Determine the [X, Y] coordinate at the center of the cell enclosing the given text.  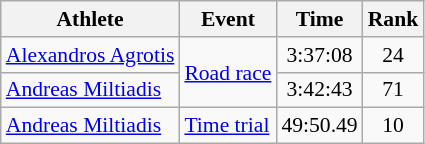
3:42:43 [319, 90]
Rank [394, 19]
Alexandros Agrotis [90, 55]
49:50.49 [319, 126]
Time [319, 19]
24 [394, 55]
Time trial [228, 126]
3:37:08 [319, 55]
10 [394, 126]
Athlete [90, 19]
71 [394, 90]
Road race [228, 72]
Event [228, 19]
